Capture the cell that displays the provided text and extract its [x, y] central coordinate. 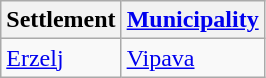
Erzelj [61, 58]
Settlement [61, 20]
Vipava [192, 58]
Municipality [192, 20]
